Detect which cell encompasses the target text, then output its [X, Y] center coordinate. 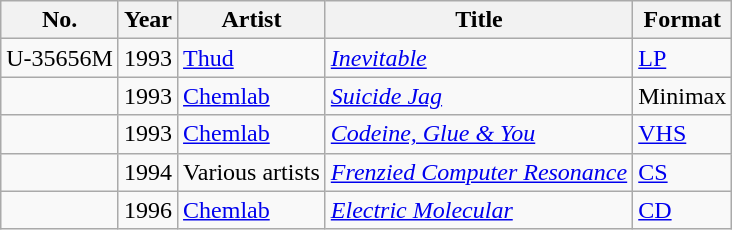
LP [682, 58]
No. [60, 20]
Frenzied Computer Resonance [478, 172]
Artist [252, 20]
Suicide Jag [478, 96]
Title [478, 20]
Minimax [682, 96]
Format [682, 20]
CS [682, 172]
1994 [148, 172]
1996 [148, 210]
CD [682, 210]
Inevitable [478, 58]
VHS [682, 134]
Year [148, 20]
Various artists [252, 172]
Thud [252, 58]
Electric Molecular [478, 210]
U-35656M [60, 58]
Codeine, Glue & You [478, 134]
